Locate the cell with the specified text and output its (x, y) center coordinate. 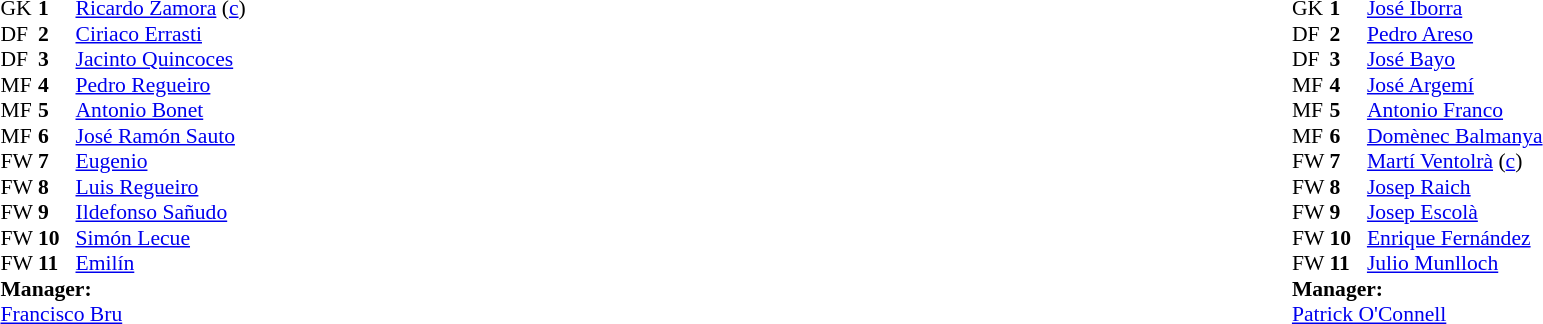
Domènec Balmanya (1455, 136)
Josep Escolà (1455, 213)
Ciriaco Errasti (161, 34)
José Bayo (1455, 59)
Eugenio (161, 161)
Simón Lecue (161, 238)
Antonio Bonet (161, 111)
Emilín (161, 263)
Josep Raich (1455, 187)
Julio Munlloch (1455, 263)
Ildefonso Sañudo (161, 213)
José Ramón Sauto (161, 136)
Pedro Regueiro (161, 85)
Pedro Areso (1455, 34)
Luis Regueiro (161, 187)
Enrique Fernández (1455, 238)
José Argemí (1455, 85)
Jacinto Quincoces (161, 59)
Martí Ventolrà (c) (1455, 161)
Antonio Franco (1455, 111)
